Identify which cell holds the provided text, then report its [X, Y] central coordinate. 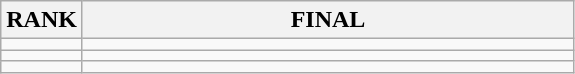
RANK [42, 20]
FINAL [328, 20]
